Return the (x, y) coordinate for the center point of the cell that contains the specified text.  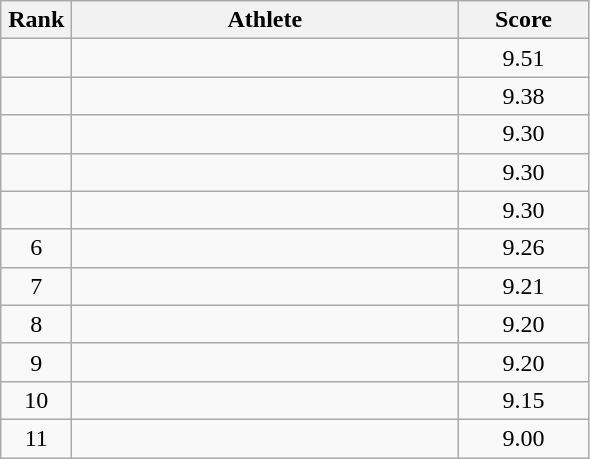
9.00 (524, 438)
10 (36, 400)
9.21 (524, 286)
Athlete (265, 20)
9.51 (524, 58)
6 (36, 248)
Score (524, 20)
7 (36, 286)
11 (36, 438)
9.15 (524, 400)
8 (36, 324)
9 (36, 362)
Rank (36, 20)
9.38 (524, 96)
9.26 (524, 248)
